Determine the [X, Y] coordinate at the center of the cell enclosing the given text.  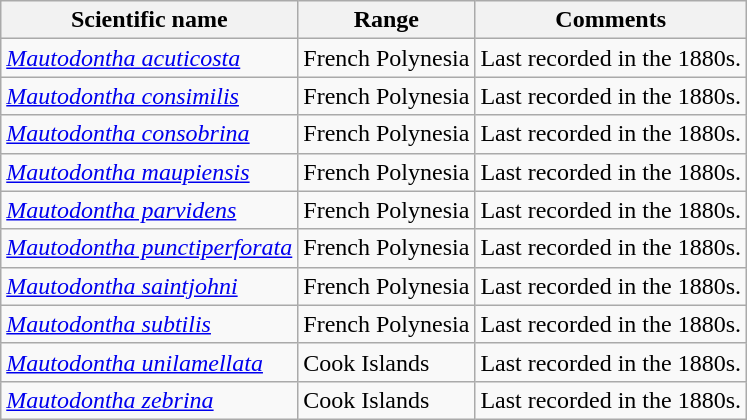
Comments [611, 20]
Mautodontha consimilis [150, 96]
Scientific name [150, 20]
Mautodontha consobrina [150, 134]
Mautodontha saintjohni [150, 286]
Range [386, 20]
Mautodontha parvidens [150, 210]
Mautodontha zebrina [150, 400]
Mautodontha maupiensis [150, 172]
Mautodontha punctiperforata [150, 248]
Mautodontha unilamellata [150, 362]
Mautodontha acuticosta [150, 58]
Mautodontha subtilis [150, 324]
